Search for the cell housing the specified text and yield its [X, Y] center coordinate. 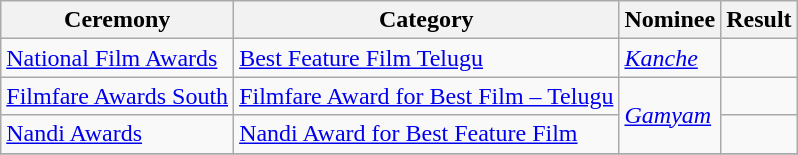
Filmfare Awards South [118, 96]
Nandi Awards [118, 134]
Category [426, 20]
Gamyam [670, 115]
Kanche [670, 58]
Filmfare Award for Best Film – Telugu [426, 96]
Nandi Award for Best Feature Film [426, 134]
National Film Awards [118, 58]
Nominee [670, 20]
Ceremony [118, 20]
Result [759, 20]
Best Feature Film Telugu [426, 58]
